Return the (X, Y) coordinate for the center point of the cell that contains the specified text.  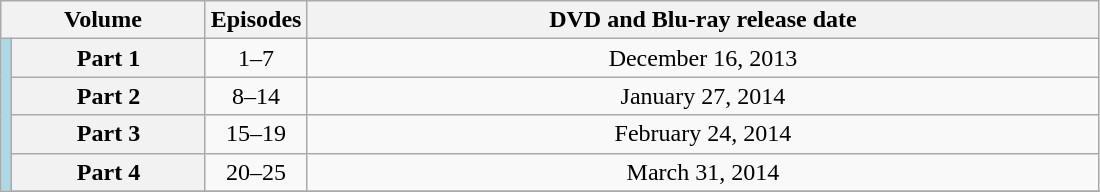
8–14 (256, 96)
Part 1 (108, 58)
Episodes (256, 20)
December 16, 2013 (703, 58)
Volume (103, 20)
1–7 (256, 58)
DVD and Blu-ray release date (703, 20)
February 24, 2014 (703, 134)
Part 3 (108, 134)
Part 4 (108, 172)
January 27, 2014 (703, 96)
Part 2 (108, 96)
20–25 (256, 172)
15–19 (256, 134)
March 31, 2014 (703, 172)
